Output the [X, Y] coordinate of the center of the cell containing the given text.  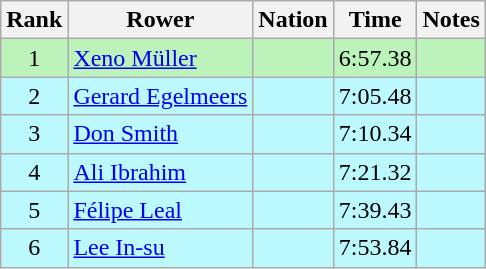
7:53.84 [375, 248]
Rank [34, 20]
6:57.38 [375, 58]
Ali Ibrahim [160, 172]
7:21.32 [375, 172]
7:39.43 [375, 210]
1 [34, 58]
5 [34, 210]
Rower [160, 20]
7:10.34 [375, 134]
2 [34, 96]
Nation [293, 20]
6 [34, 248]
Notes [451, 20]
Gerard Egelmeers [160, 96]
Time [375, 20]
Félipe Leal [160, 210]
4 [34, 172]
3 [34, 134]
Lee In-su [160, 248]
Xeno Müller [160, 58]
7:05.48 [375, 96]
Don Smith [160, 134]
